Scan for the cell matching the given text and deliver its (X, Y) coordinate at center. 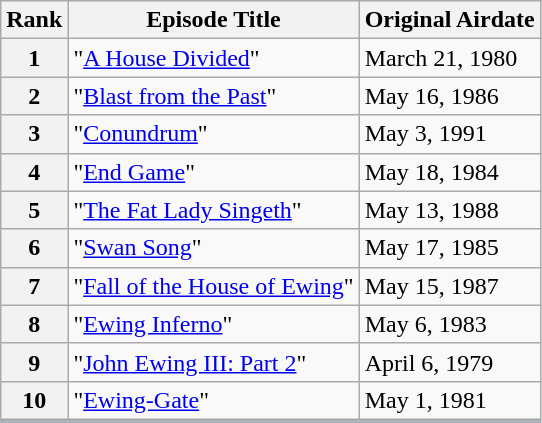
"Fall of the House of Ewing" (214, 286)
8 (34, 324)
"Ewing-Gate" (214, 401)
10 (34, 401)
"Ewing Inferno" (214, 324)
3 (34, 134)
May 18, 1984 (450, 172)
March 21, 1980 (450, 58)
6 (34, 248)
"The Fat Lady Singeth" (214, 210)
Episode Title (214, 20)
"Swan Song" (214, 248)
May 13, 1988 (450, 210)
4 (34, 172)
"Blast from the Past" (214, 96)
"Conundrum" (214, 134)
May 16, 1986 (450, 96)
April 6, 1979 (450, 362)
May 1, 1981 (450, 401)
"John Ewing III: Part 2" (214, 362)
Rank (34, 20)
9 (34, 362)
May 15, 1987 (450, 286)
2 (34, 96)
May 3, 1991 (450, 134)
7 (34, 286)
1 (34, 58)
5 (34, 210)
May 17, 1985 (450, 248)
"A House Divided" (214, 58)
"End Game" (214, 172)
Original Airdate (450, 20)
May 6, 1983 (450, 324)
